Determine the (X, Y) coordinate at the center of the cell enclosing the given text.  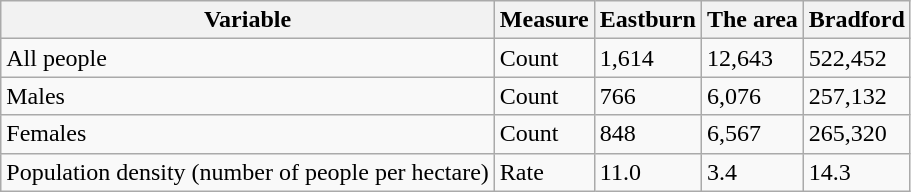
766 (648, 96)
265,320 (856, 134)
257,132 (856, 96)
6,567 (752, 134)
522,452 (856, 58)
Bradford (856, 20)
12,643 (752, 58)
Females (248, 134)
Measure (544, 20)
3.4 (752, 172)
1,614 (648, 58)
Males (248, 96)
Variable (248, 20)
Eastburn (648, 20)
Rate (544, 172)
6,076 (752, 96)
All people (248, 58)
11.0 (648, 172)
The area (752, 20)
14.3 (856, 172)
Population density (number of people per hectare) (248, 172)
848 (648, 134)
